Identify which cell holds the provided text, then report its [x, y] central coordinate. 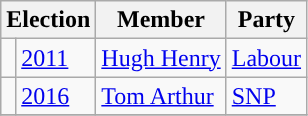
Election [48, 20]
Member [161, 20]
SNP [266, 96]
Tom Arthur [161, 96]
Hugh Henry [161, 58]
2011 [56, 58]
2016 [56, 96]
Party [266, 20]
Labour [266, 58]
